Pinpoint the cell where the given text exists, returning its (x, y) midpoint coordinate. 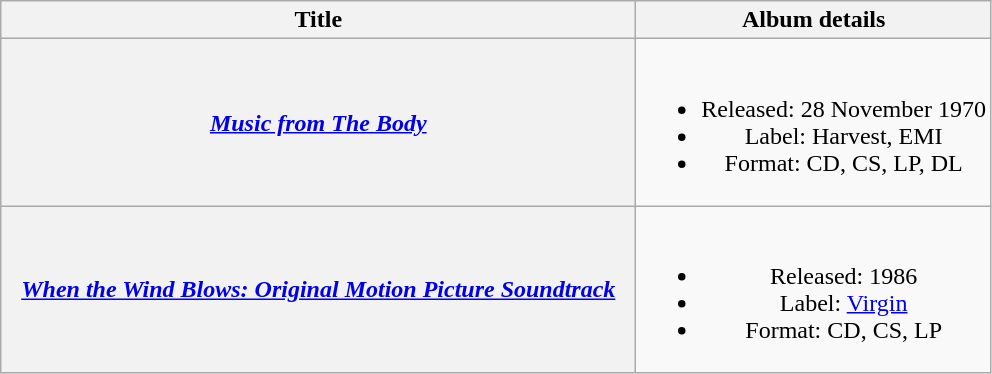
Music from The Body (318, 122)
Title (318, 20)
Released: 1986Label: VirginFormat: CD, CS, LP (814, 290)
Released: 28 November 1970Label: Harvest, EMIFormat: CD, CS, LP, DL (814, 122)
When the Wind Blows: Original Motion Picture Soundtrack (318, 290)
Album details (814, 20)
